For the text-containing cell, return its midpoint in [x, y] coordinate format. 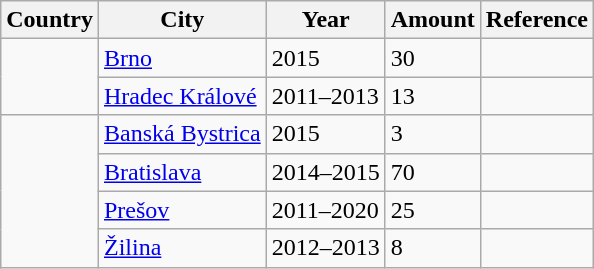
Brno [182, 58]
2011–2020 [326, 210]
Hradec Králové [182, 96]
Prešov [182, 210]
Country [50, 20]
8 [432, 248]
Bratislava [182, 172]
City [182, 20]
Reference [536, 20]
3 [432, 134]
Year [326, 20]
2011–2013 [326, 96]
2012–2013 [326, 248]
Amount [432, 20]
Banská Bystrica [182, 134]
25 [432, 210]
13 [432, 96]
30 [432, 58]
2014–2015 [326, 172]
70 [432, 172]
Žilina [182, 248]
